Capture the cell that displays the provided text and extract its [x, y] central coordinate. 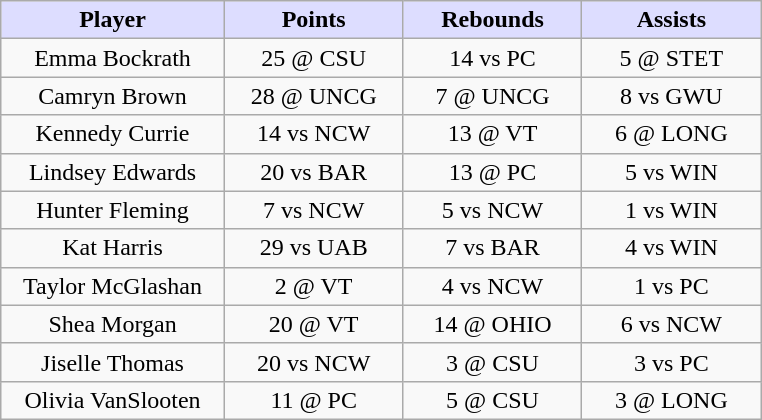
1 vs WIN [672, 210]
6 vs NCW [672, 324]
25 @ CSU [314, 58]
4 vs NCW [492, 286]
11 @ PC [314, 400]
20 vs BAR [314, 172]
Emma Bockrath [113, 58]
Kennedy Currie [113, 134]
Points [314, 20]
5 @ STET [672, 58]
Rebounds [492, 20]
5 @ CSU [492, 400]
8 vs GWU [672, 96]
Olivia VanSlooten [113, 400]
Assists [672, 20]
28 @ UNCG [314, 96]
3 @ CSU [492, 362]
Taylor McGlashan [113, 286]
5 vs NCW [492, 210]
7 @ UNCG [492, 96]
7 vs BAR [492, 248]
3 vs PC [672, 362]
5 vs WIN [672, 172]
3 @ LONG [672, 400]
Lindsey Edwards [113, 172]
Player [113, 20]
Kat Harris [113, 248]
14 @ OHIO [492, 324]
13 @ VT [492, 134]
4 vs WIN [672, 248]
6 @ LONG [672, 134]
Jiselle Thomas [113, 362]
2 @ VT [314, 286]
29 vs UAB [314, 248]
14 vs PC [492, 58]
7 vs NCW [314, 210]
14 vs NCW [314, 134]
Camryn Brown [113, 96]
13 @ PC [492, 172]
Hunter Fleming [113, 210]
20 @ VT [314, 324]
Shea Morgan [113, 324]
20 vs NCW [314, 362]
1 vs PC [672, 286]
